Scan for the cell matching the given text and deliver its (x, y) coordinate at center. 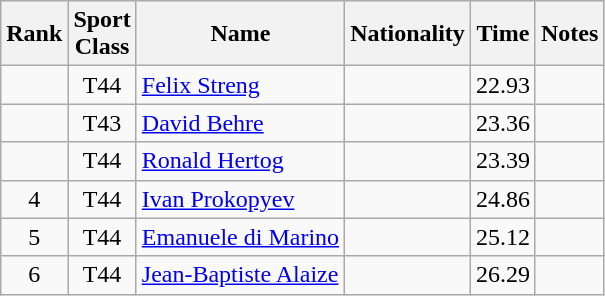
SportClass (102, 34)
4 (34, 199)
Notes (569, 34)
23.39 (502, 161)
25.12 (502, 237)
T43 (102, 123)
Nationality (408, 34)
Name (240, 34)
Emanuele di Marino (240, 237)
23.36 (502, 123)
6 (34, 275)
24.86 (502, 199)
Ivan Prokopyev (240, 199)
22.93 (502, 85)
Time (502, 34)
Felix Streng (240, 85)
Ronald Hertog (240, 161)
26.29 (502, 275)
5 (34, 237)
David Behre (240, 123)
Rank (34, 34)
Jean-Baptiste Alaize (240, 275)
